Determine the [x, y] coordinate at the center of the cell enclosing the given text.  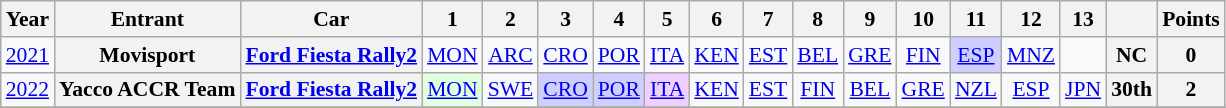
ARC [511, 55]
MNZ [1031, 55]
13 [1083, 19]
Year [28, 19]
Car [331, 19]
NZL [976, 90]
4 [619, 19]
Entrant [147, 19]
7 [768, 19]
3 [566, 19]
JPN [1083, 90]
12 [1031, 19]
10 [924, 19]
1 [452, 19]
5 [667, 19]
8 [818, 19]
Movisport [147, 55]
2021 [28, 55]
6 [716, 19]
2022 [28, 90]
NC [1132, 55]
SWE [511, 90]
Yacco ACCR Team [147, 90]
Points [1191, 19]
30th [1132, 90]
11 [976, 19]
0 [1191, 55]
9 [870, 19]
